Search for the cell housing the specified text and yield its (X, Y) center coordinate. 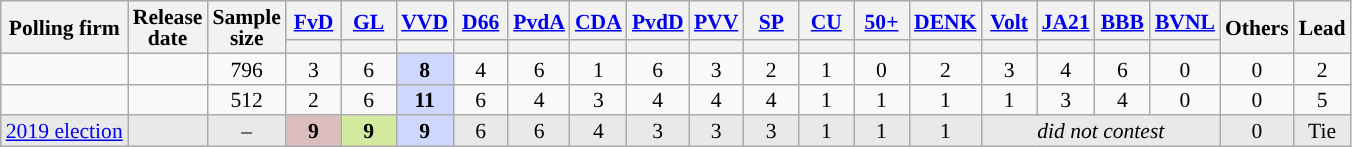
2019 election (64, 132)
did not contest (1101, 132)
– (246, 132)
512 (246, 100)
JA21 (1066, 20)
VVD (424, 20)
11 (424, 100)
796 (246, 68)
Others (1257, 27)
CDA (598, 20)
PVV (716, 20)
Tie (1322, 132)
50+ (882, 20)
GL (368, 20)
BVNL (1185, 20)
CU (826, 20)
8 (424, 68)
Samplesize (246, 27)
Polling firm (64, 27)
Lead (1322, 27)
D66 (480, 20)
PvdA (539, 20)
PvdD (658, 20)
BBB (1122, 20)
FvD (314, 20)
SP (772, 20)
DENK (945, 20)
5 (1322, 100)
Volt (1010, 20)
Releasedate (168, 27)
